Determine the (x, y) coordinate at the center of the cell enclosing the given text.  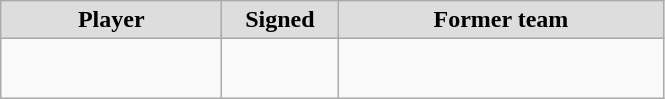
Former team (501, 20)
Player (112, 20)
Signed (280, 20)
